Determine the [x, y] coordinate at the center of the cell enclosing the given text.  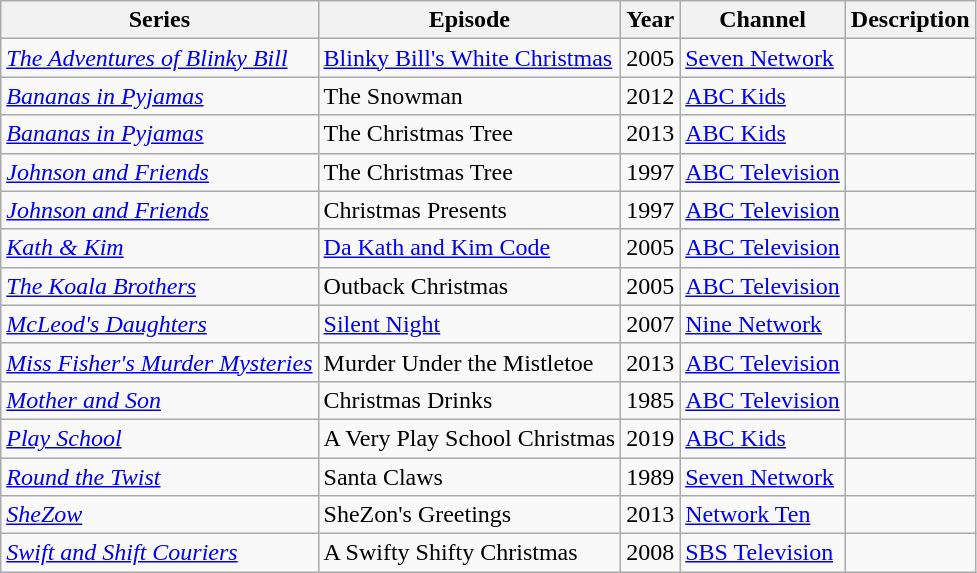
Network Ten [763, 515]
Episode [470, 20]
Christmas Presents [470, 210]
2012 [650, 96]
Description [910, 20]
A Very Play School Christmas [470, 438]
Mother and Son [160, 400]
2007 [650, 324]
Da Kath and Kim Code [470, 248]
SBS Television [763, 553]
Outback Christmas [470, 286]
The Koala Brothers [160, 286]
Series [160, 20]
Kath & Kim [160, 248]
Blinky Bill's White Christmas [470, 58]
Swift and Shift Couriers [160, 553]
SheZon's Greetings [470, 515]
McLeod's Daughters [160, 324]
2019 [650, 438]
SheZow [160, 515]
Christmas Drinks [470, 400]
Play School [160, 438]
A Swifty Shifty Christmas [470, 553]
Silent Night [470, 324]
Santa Claws [470, 477]
1985 [650, 400]
1989 [650, 477]
The Snowman [470, 96]
Round the Twist [160, 477]
Murder Under the Mistletoe [470, 362]
Year [650, 20]
Miss Fisher's Murder Mysteries [160, 362]
Channel [763, 20]
The Adventures of Blinky Bill [160, 58]
2008 [650, 553]
Nine Network [763, 324]
